Return (x, y) of the center of cell containing provided text 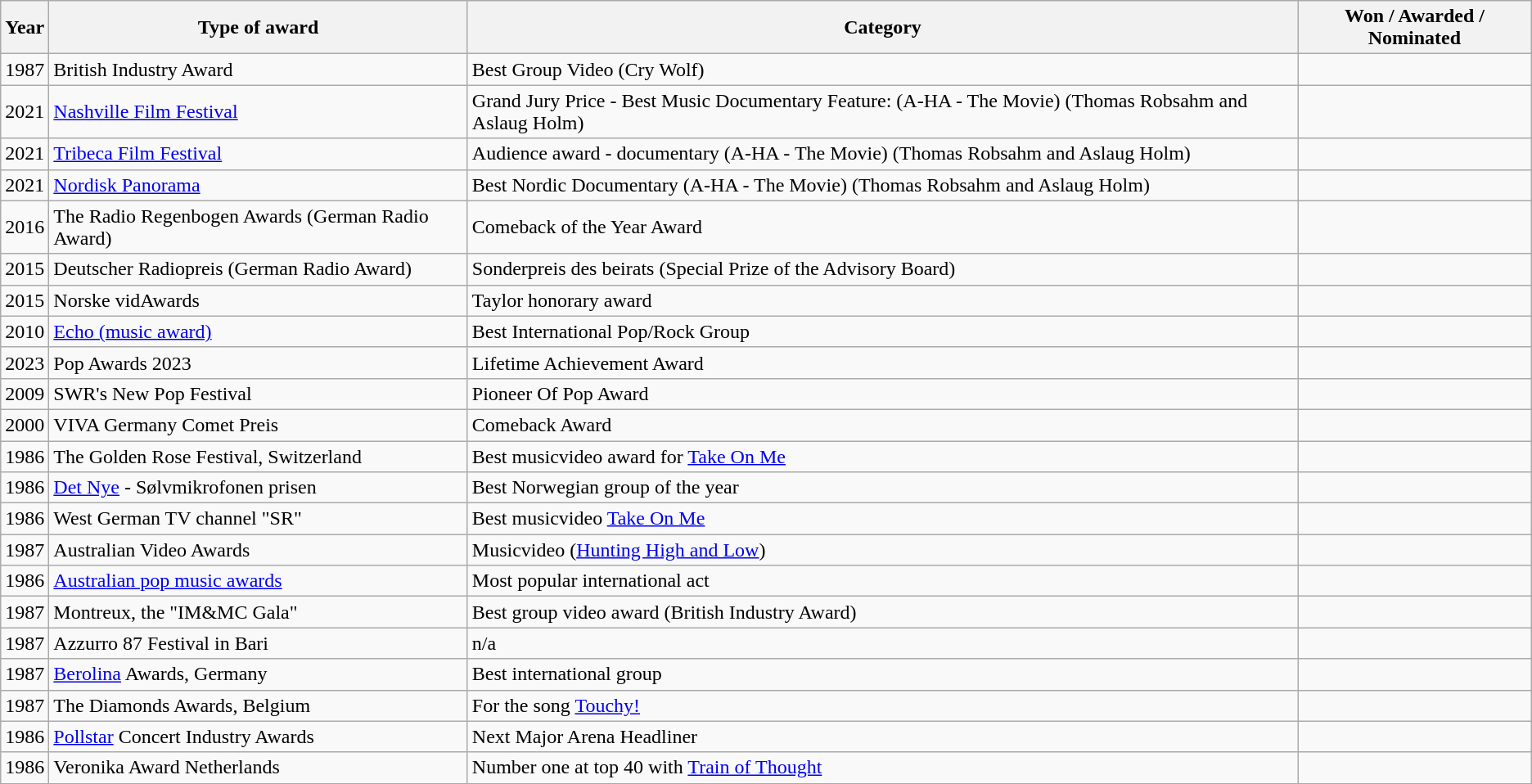
Comeback of the Year Award (882, 228)
2016 (25, 228)
2009 (25, 394)
Category (882, 28)
Comeback Award (882, 425)
Echo (music award) (259, 331)
SWR's New Pop Festival (259, 394)
Montreux, the "IM&MC Gala" (259, 612)
Type of award (259, 28)
Lifetime Achievement Award (882, 363)
Berolina Awards, Germany (259, 674)
The Golden Rose Festival, Switzerland (259, 456)
2010 (25, 331)
Australian Video Awards (259, 550)
Best musicvideo Take On Me (882, 519)
Pop Awards 2023 (259, 363)
Most popular international act (882, 581)
British Industry Award (259, 70)
Det Nye - Sølvmikrofonen prisen (259, 488)
Pioneer Of Pop Award (882, 394)
Australian pop music awards (259, 581)
Best musicvideo award for Take On Me (882, 456)
Tribeca Film Festival (259, 154)
Azzurro 87 Festival in Bari (259, 643)
n/a (882, 643)
Nashville Film Festival (259, 111)
2023 (25, 363)
Number one at top 40 with Train of Thought (882, 768)
Best Norwegian group of the year (882, 488)
Audience award - documentary (A-HA - The Movie) (Thomas Robsahm and Aslaug Holm) (882, 154)
Norske vidAwards (259, 300)
Musicvideo (Hunting High and Low) (882, 550)
Deutscher Radiopreis (German Radio Award) (259, 269)
Best International Pop/Rock Group (882, 331)
Best group video award (British Industry Award) (882, 612)
Sonderpreis des beirats (Special Prize of the Advisory Board) (882, 269)
Grand Jury Price - Best Music Documentary Feature: (A-HA - The Movie) (Thomas Robsahm and Aslaug Holm) (882, 111)
Best Group Video (Cry Wolf) (882, 70)
Next Major Arena Headliner (882, 737)
Best Nordic Documentary (A-HA - The Movie) (Thomas Robsahm and Aslaug Holm) (882, 185)
Won / Awarded / Nominated (1415, 28)
Taylor honorary award (882, 300)
Veronika Award Netherlands (259, 768)
For the song Touchy! (882, 705)
The Radio Regenbogen Awards (German Radio Award) (259, 228)
VIVA Germany Comet Preis (259, 425)
Pollstar Concert Industry Awards (259, 737)
The Diamonds Awards, Belgium (259, 705)
Nordisk Panorama (259, 185)
2000 (25, 425)
Year (25, 28)
West German TV channel "SR" (259, 519)
Best international group (882, 674)
